From the cell containing the given text, extract its center point as (X, Y) coordinate. 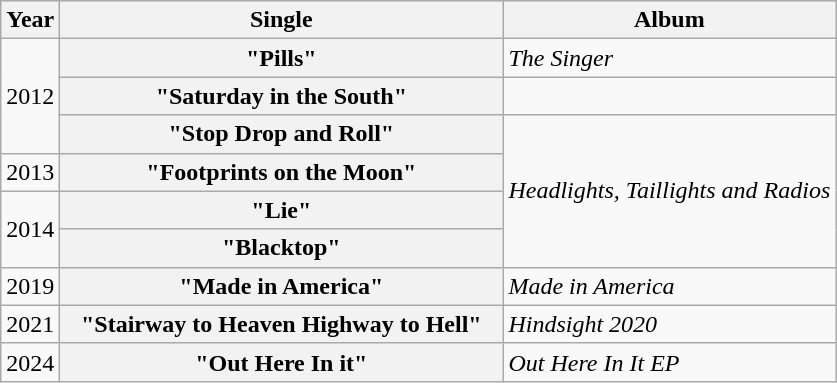
Hindsight 2020 (670, 324)
"Stairway to Heaven Highway to Hell" (282, 324)
"Out Here In it" (282, 362)
"Blacktop" (282, 248)
2013 (30, 172)
"Made in America" (282, 286)
"Pills" (282, 58)
2021 (30, 324)
2014 (30, 229)
Out Here In It EP (670, 362)
Single (282, 20)
2019 (30, 286)
The Singer (670, 58)
"Stop Drop and Roll" (282, 134)
Made in America (670, 286)
"Saturday in the South" (282, 96)
"Footprints on the Moon" (282, 172)
Album (670, 20)
"Lie" (282, 210)
2012 (30, 96)
Year (30, 20)
Headlights, Taillights and Radios (670, 191)
2024 (30, 362)
